Scan for the cell matching the given text and deliver its [x, y] coordinate at center. 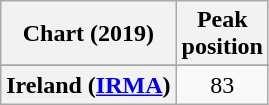
83 [222, 85]
Chart (2019) [88, 34]
Peakposition [222, 34]
Ireland (IRMA) [88, 85]
